Output the (X, Y) coordinate of the center of the cell containing the given text.  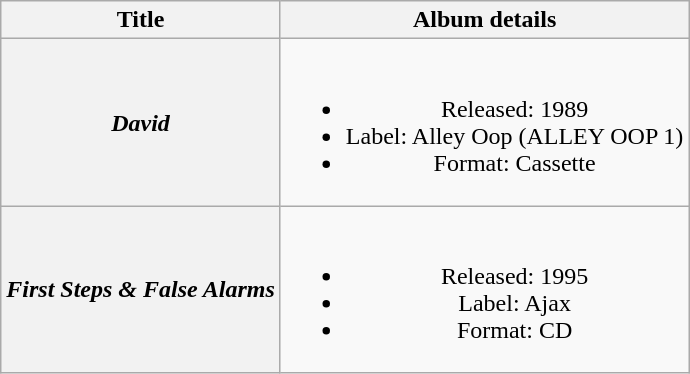
David (141, 122)
Released: 1989Label: Alley Oop (ALLEY OOP 1)Format: Cassette (484, 122)
Album details (484, 20)
Title (141, 20)
Released: 1995Label: AjaxFormat: CD (484, 290)
First Steps & False Alarms (141, 290)
